From the cell containing the given text, extract its center point as (x, y) coordinate. 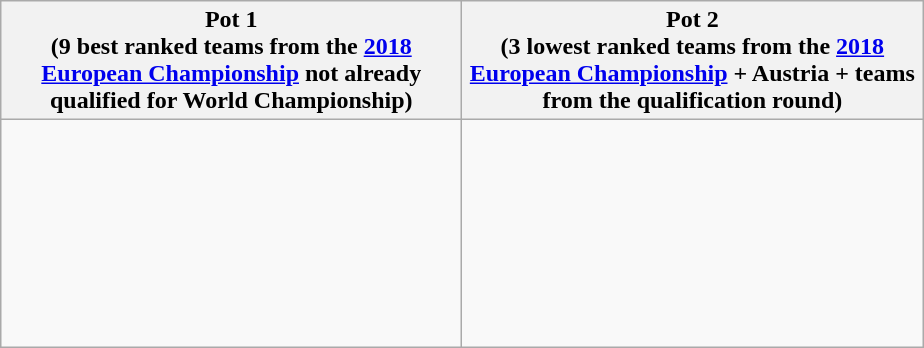
Pot 2(3 lowest ranked teams from the 2018 European Championship + Austria + teams from the qualification round) (692, 60)
Pot 1(9 best ranked teams from the 2018 European Championship not already qualified for World Championship) (232, 60)
